Pinpoint the cell where the given text exists, returning its [x, y] midpoint coordinate. 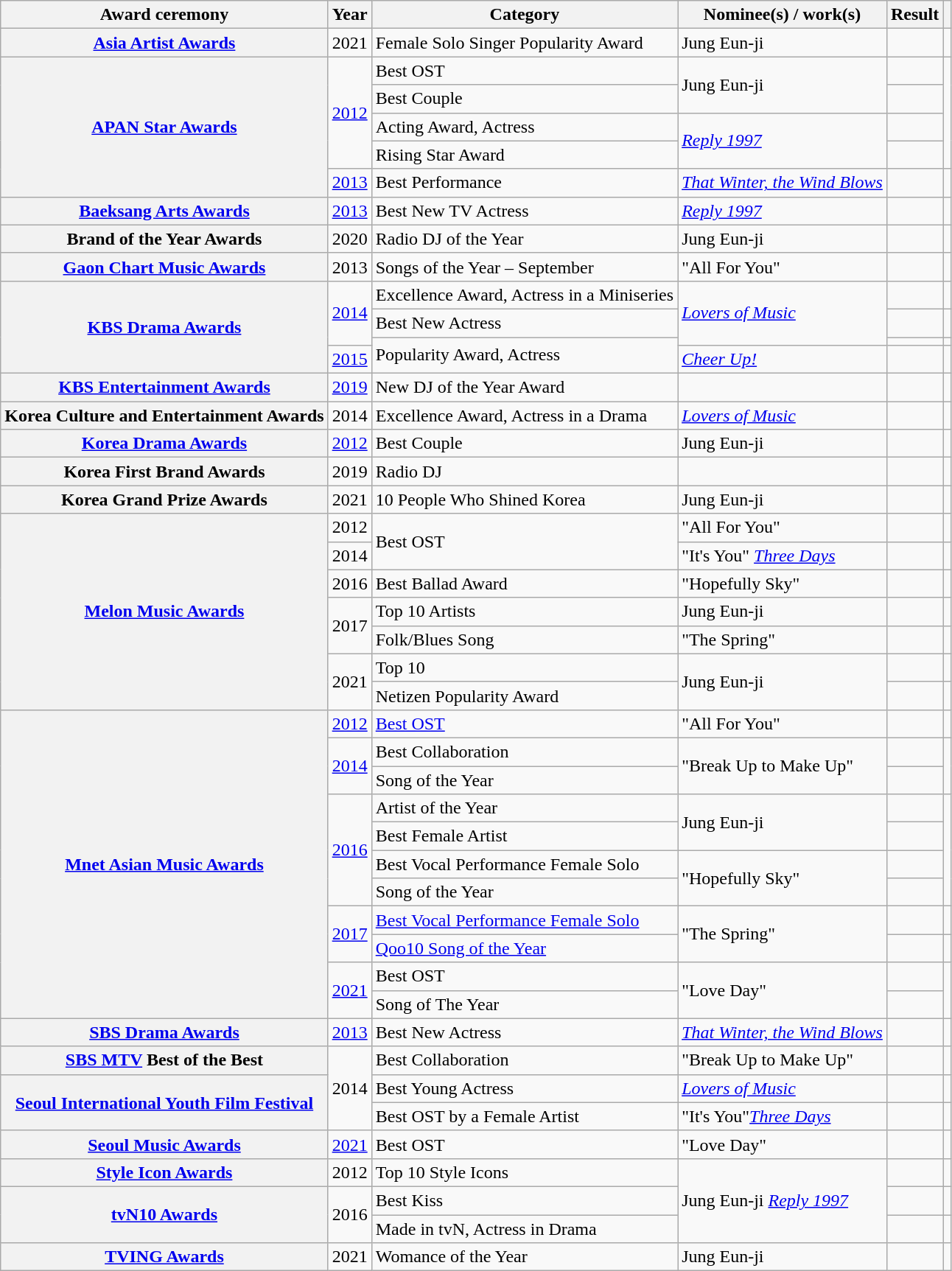
Made in tvN, Actress in Drama [525, 1228]
Award ceremony [164, 15]
KBS Drama Awards [164, 327]
SBS Drama Awards [164, 1032]
Category [525, 15]
Womance of the Year [525, 1257]
KBS Entertainment Awards [164, 388]
Best Female Artist [525, 836]
2020 [349, 239]
Acting Award, Actress [525, 127]
Best Ballad Award [525, 584]
Korea Grand Prize Awards [164, 500]
Seoul Music Awards [164, 1144]
Best Performance [525, 183]
Best Young Actress [525, 1088]
Netizen Popularity Award [525, 696]
Korea First Brand Awards [164, 472]
Rising Star Award [525, 155]
Melon Music Awards [164, 612]
Gaon Chart Music Awards [164, 267]
TVING Awards [164, 1257]
Excellence Award, Actress in a Drama [525, 416]
Qoo10 Song of the Year [525, 948]
Song of The Year [525, 1004]
Top 10 Style Icons [525, 1172]
Top 10 [525, 668]
"It's You"Three Days [783, 1116]
Radio DJ [525, 472]
Artist of the Year [525, 808]
Korea Culture and Entertainment Awards [164, 416]
Baeksang Arts Awards [164, 211]
Cheer Up! [783, 360]
Brand of the Year Awards [164, 239]
New DJ of the Year Award [525, 388]
"It's You" Three Days [783, 556]
Nominee(s) / work(s) [783, 15]
Popularity Award, Actress [525, 355]
SBS MTV Best of the Best [164, 1060]
Female Solo Singer Popularity Award [525, 43]
APAN Star Awards [164, 127]
Mnet Asian Music Awards [164, 864]
Songs of the Year – September [525, 267]
Seoul International Youth Film Festival [164, 1102]
Top 10 Artists [525, 612]
10 People Who Shined Korea [525, 500]
Korea Drama Awards [164, 444]
tvN10 Awards [164, 1214]
Year [349, 15]
Best OST by a Female Artist [525, 1116]
Folk/Blues Song [525, 640]
Style Icon Awards [164, 1172]
Radio DJ of the Year [525, 239]
Best Kiss [525, 1200]
2015 [349, 360]
Excellence Award, Actress in a Miniseries [525, 295]
Jung Eun-ji Reply 1997 [783, 1200]
Asia Artist Awards [164, 43]
Result [914, 15]
Best New TV Actress [525, 211]
